Return (x, y) of the center of cell containing provided text 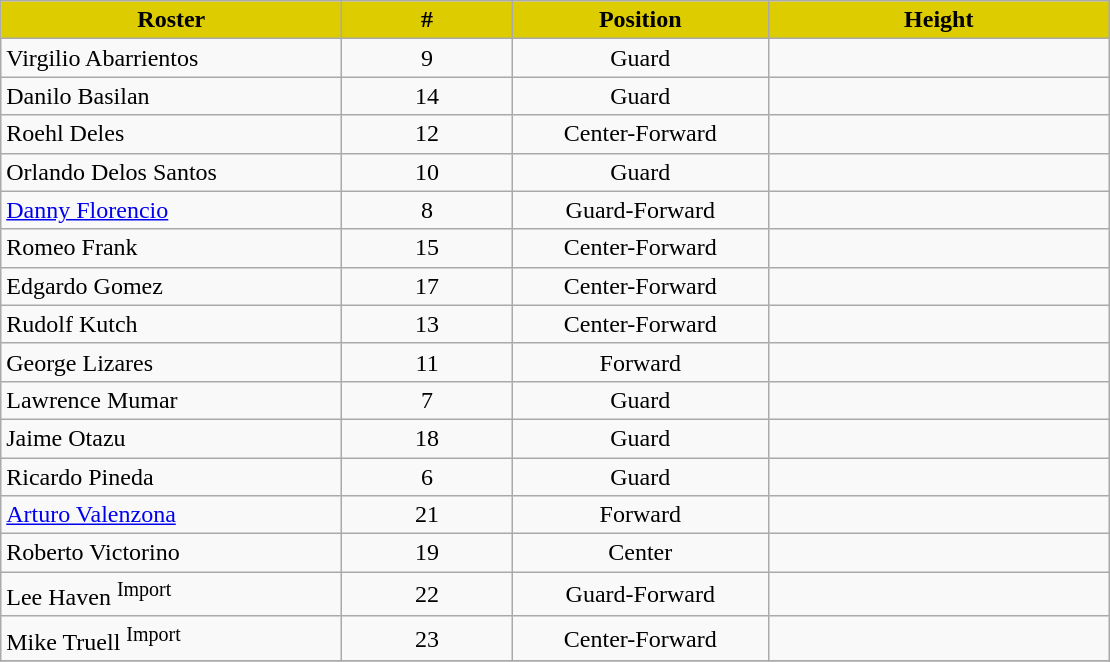
Lawrence Mumar (172, 400)
Position (640, 20)
Mike Truell Import (172, 638)
Danilo Basilan (172, 96)
Arturo Valenzona (172, 515)
8 (428, 210)
Ricardo Pineda (172, 477)
Roberto Victorino (172, 553)
12 (428, 134)
15 (428, 248)
19 (428, 553)
Jaime Otazu (172, 438)
6 (428, 477)
18 (428, 438)
Romeo Frank (172, 248)
11 (428, 362)
23 (428, 638)
Virgilio Abarrientos (172, 58)
14 (428, 96)
# (428, 20)
13 (428, 324)
Lee Haven Import (172, 594)
George Lizares (172, 362)
Center (640, 553)
Roster (172, 20)
10 (428, 172)
22 (428, 594)
Edgardo Gomez (172, 286)
21 (428, 515)
Rudolf Kutch (172, 324)
Height (938, 20)
Orlando Delos Santos (172, 172)
Danny Florencio (172, 210)
7 (428, 400)
9 (428, 58)
17 (428, 286)
Roehl Deles (172, 134)
